Capture the cell that displays the provided text and extract its [x, y] central coordinate. 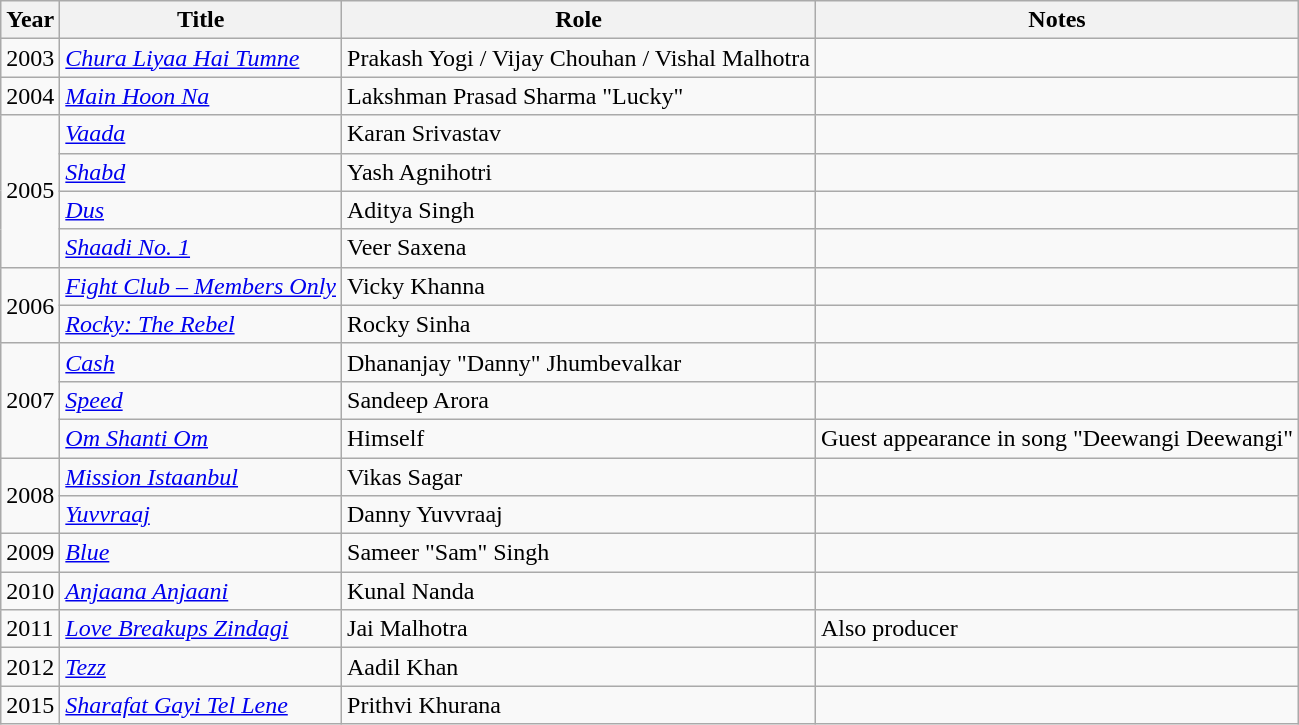
Dhananjay "Danny" Jhumbevalkar [579, 362]
Main Hoon Na [201, 96]
Fight Club – Members Only [201, 286]
Veer Saxena [579, 248]
Vaada [201, 134]
Shabd [201, 172]
Yuvvraaj [201, 515]
Prakash Yogi / Vijay Chouhan / Vishal Malhotra [579, 58]
Himself [579, 438]
2003 [30, 58]
Aadil Khan [579, 667]
2004 [30, 96]
Vikas Sagar [579, 477]
Tezz [201, 667]
Love Breakups Zindagi [201, 629]
2008 [30, 496]
Guest appearance in song "Deewangi Deewangi" [1056, 438]
Prithvi Khurana [579, 705]
Speed [201, 400]
Cash [201, 362]
Year [30, 20]
2009 [30, 553]
Karan Srivastav [579, 134]
Sandeep Arora [579, 400]
Blue [201, 553]
Dus [201, 210]
2007 [30, 400]
Rocky: The Rebel [201, 324]
2005 [30, 191]
Title [201, 20]
2012 [30, 667]
2015 [30, 705]
Aditya Singh [579, 210]
Notes [1056, 20]
Danny Yuvvraaj [579, 515]
Om Shanti Om [201, 438]
Sameer "Sam" Singh [579, 553]
Lakshman Prasad Sharma "Lucky" [579, 96]
Sharafat Gayi Tel Lene [201, 705]
Shaadi No. 1 [201, 248]
Anjaana Anjaani [201, 591]
Mission Istaanbul [201, 477]
Yash Agnihotri [579, 172]
2011 [30, 629]
Chura Liyaa Hai Tumne [201, 58]
Vicky Khanna [579, 286]
Also producer [1056, 629]
Kunal Nanda [579, 591]
2006 [30, 305]
2010 [30, 591]
Role [579, 20]
Rocky Sinha [579, 324]
Jai Malhotra [579, 629]
